Search for the cell housing the specified text and yield its [X, Y] center coordinate. 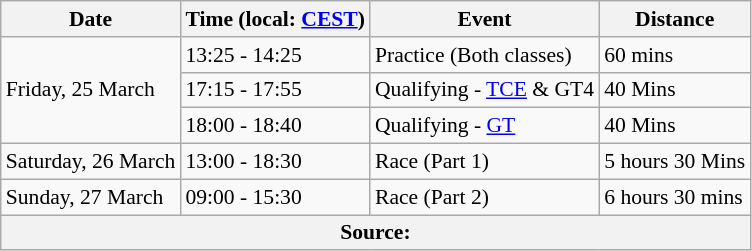
Source: [376, 233]
Time (local: CEST) [275, 19]
5 hours 30 Mins [674, 162]
Saturday, 26 March [91, 162]
13:00 - 18:30 [275, 162]
Sunday, 27 March [91, 197]
Practice (Both classes) [484, 55]
Race (Part 1) [484, 162]
Distance [674, 19]
6 hours 30 mins [674, 197]
Race (Part 2) [484, 197]
18:00 - 18:40 [275, 126]
17:15 - 17:55 [275, 90]
Date [91, 19]
13:25 - 14:25 [275, 55]
60 mins [674, 55]
Qualifying - TCE & GT4 [484, 90]
Friday, 25 March [91, 90]
Event [484, 19]
Qualifying - GT [484, 126]
09:00 - 15:30 [275, 197]
